Extract the (x, y) coordinate from the center of the cell holding the provided text.  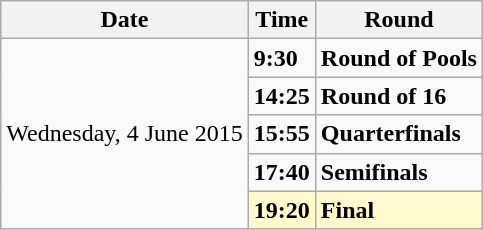
Date (125, 20)
Round of 16 (398, 96)
Round (398, 20)
17:40 (282, 172)
Time (282, 20)
Wednesday, 4 June 2015 (125, 134)
Final (398, 210)
Quarterfinals (398, 134)
19:20 (282, 210)
15:55 (282, 134)
Round of Pools (398, 58)
14:25 (282, 96)
9:30 (282, 58)
Semifinals (398, 172)
